Locate the cell with the specified text and output its [X, Y] center coordinate. 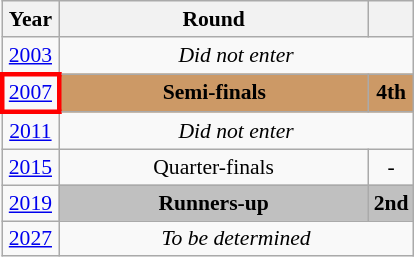
To be determined [236, 239]
- [392, 168]
2nd [392, 203]
2019 [30, 203]
2007 [30, 94]
2011 [30, 132]
2003 [30, 56]
Round [214, 19]
Semi-finals [214, 94]
4th [392, 94]
Runners-up [214, 203]
2015 [30, 168]
Year [30, 19]
2027 [30, 239]
Quarter-finals [214, 168]
